Return (x, y) of the center of cell containing provided text 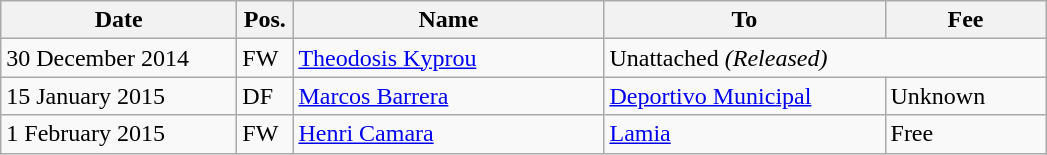
30 December 2014 (119, 58)
Deportivo Municipal (744, 96)
Free (966, 134)
Unattached (Released) (825, 58)
Date (119, 20)
DF (265, 96)
To (744, 20)
Henri Camara (448, 134)
Fee (966, 20)
Unknown (966, 96)
Name (448, 20)
15 January 2015 (119, 96)
Marcos Barrera (448, 96)
Lamia (744, 134)
Pos. (265, 20)
1 February 2015 (119, 134)
Theodosis Kyprou (448, 58)
